Output the (x, y) coordinate of the center of the cell containing the given text.  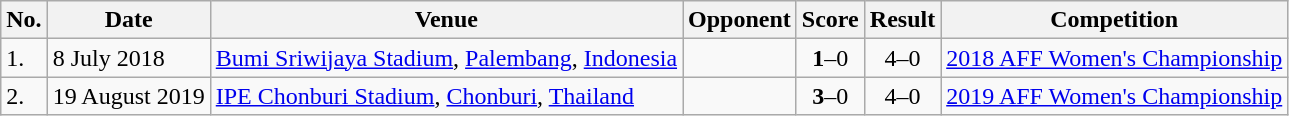
Competition (1114, 20)
Bumi Sriwijaya Stadium, Palembang, Indonesia (446, 58)
3–0 (830, 96)
2. (24, 96)
Result (902, 20)
No. (24, 20)
1–0 (830, 58)
Venue (446, 20)
IPE Chonburi Stadium, Chonburi, Thailand (446, 96)
Score (830, 20)
Opponent (740, 20)
19 August 2019 (128, 96)
8 July 2018 (128, 58)
2019 AFF Women's Championship (1114, 96)
2018 AFF Women's Championship (1114, 58)
Date (128, 20)
1. (24, 58)
